For the text-containing cell, return its midpoint in [X, Y] coordinate format. 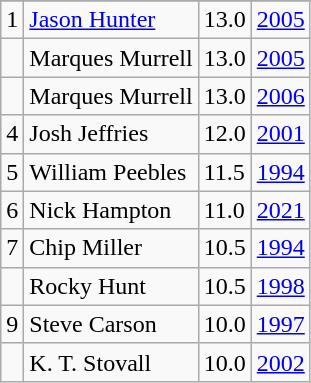
Jason Hunter [111, 20]
Rocky Hunt [111, 286]
Josh Jeffries [111, 134]
K. T. Stovall [111, 362]
11.5 [224, 172]
5 [12, 172]
9 [12, 324]
Steve Carson [111, 324]
4 [12, 134]
William Peebles [111, 172]
2002 [280, 362]
2006 [280, 96]
2001 [280, 134]
6 [12, 210]
11.0 [224, 210]
7 [12, 248]
Nick Hampton [111, 210]
1998 [280, 286]
Chip Miller [111, 248]
2021 [280, 210]
12.0 [224, 134]
1997 [280, 324]
1 [12, 20]
